Identify which cell holds the provided text, then report its [X, Y] central coordinate. 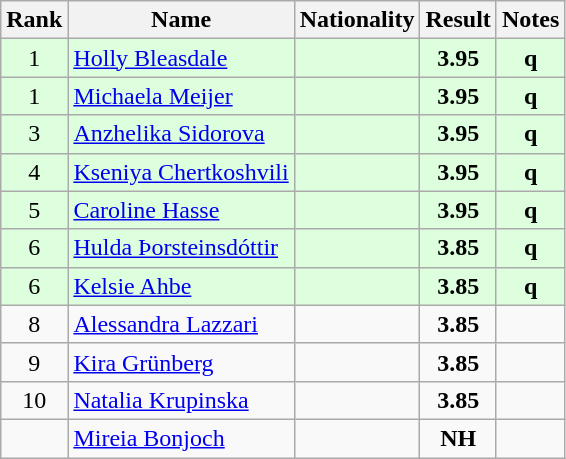
8 [34, 324]
NH [458, 438]
Alessandra Lazzari [181, 324]
Hulda Þorsteinsdóttir [181, 248]
Caroline Hasse [181, 210]
Kira Grünberg [181, 362]
Holly Bleasdale [181, 58]
10 [34, 400]
3 [34, 134]
Michaela Meijer [181, 96]
Natalia Krupinska [181, 400]
4 [34, 172]
Notes [530, 20]
Mireia Bonjoch [181, 438]
Nationality [357, 20]
Rank [34, 20]
Kseniya Chertkoshvili [181, 172]
Result [458, 20]
Anzhelika Sidorova [181, 134]
Name [181, 20]
Kelsie Ahbe [181, 286]
9 [34, 362]
5 [34, 210]
